Output the (X, Y) coordinate of the center of the cell containing the given text.  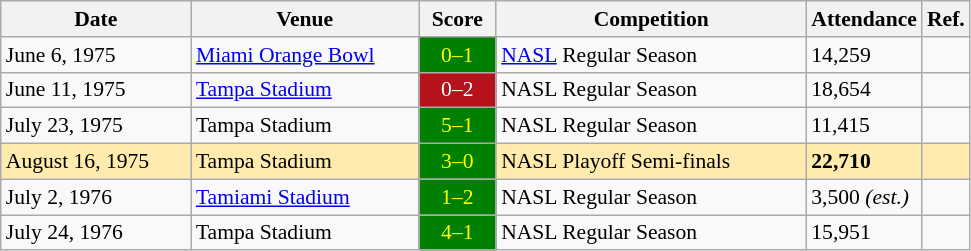
June 6, 1975 (96, 55)
Ref. (946, 19)
Venue (305, 19)
22,710 (864, 162)
June 11, 1975 (96, 90)
Tamiami Stadium (305, 197)
August 16, 1975 (96, 162)
July 23, 1975 (96, 126)
1–2 (457, 197)
0–1 (457, 55)
15,951 (864, 233)
July 24, 1976 (96, 233)
18,654 (864, 90)
Date (96, 19)
11,415 (864, 126)
14,259 (864, 55)
Miami Orange Bowl (305, 55)
Score (457, 19)
4–1 (457, 233)
0–2 (457, 90)
Attendance (864, 19)
3–0 (457, 162)
5–1 (457, 126)
Competition (651, 19)
NASL Playoff Semi-finals (651, 162)
3,500 (est.) (864, 197)
July 2, 1976 (96, 197)
